Extract the [x, y] coordinate from the center of the cell holding the provided text.  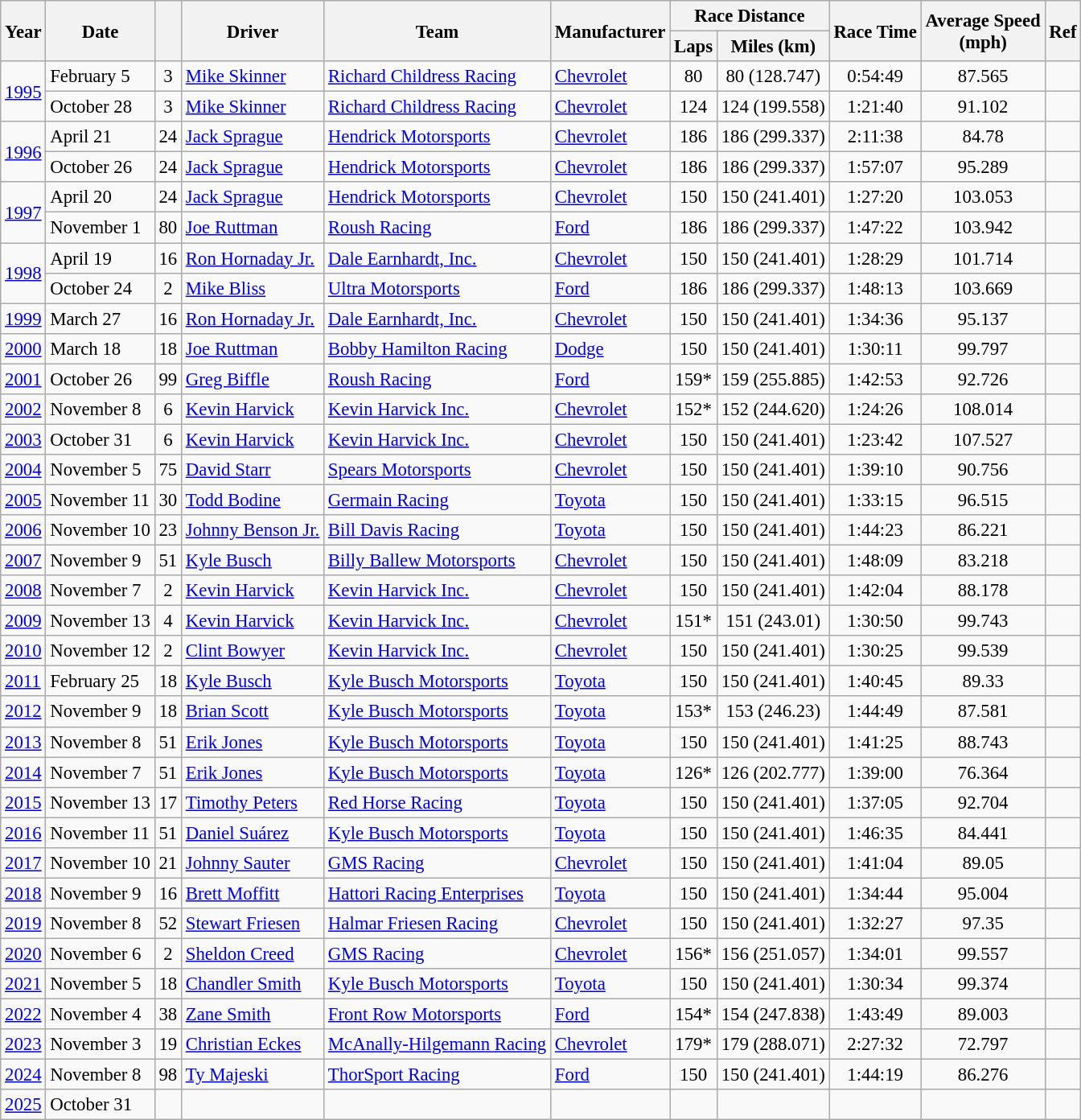
152 (244.620) [773, 410]
Clint Bowyer [253, 651]
96.515 [983, 500]
1:30:50 [875, 621]
April 19 [100, 258]
0:54:49 [875, 76]
95.137 [983, 319]
2003 [23, 439]
84.441 [983, 833]
Front Row Motorsports [438, 1015]
84.78 [983, 137]
1:48:09 [875, 561]
Christian Eckes [253, 1044]
2018 [23, 893]
November 4 [100, 1015]
98 [167, 1075]
1:28:29 [875, 258]
2025 [23, 1105]
Brett Moffitt [253, 893]
126* [693, 772]
Zane Smith [253, 1015]
1996 [23, 151]
156* [693, 953]
2023 [23, 1044]
Laps [693, 47]
February 5 [100, 76]
Ty Majeski [253, 1075]
Johnny Benson Jr. [253, 530]
1:33:15 [875, 500]
Ultra Motorsports [438, 288]
179* [693, 1044]
2000 [23, 348]
2015 [23, 802]
1:41:04 [875, 863]
2001 [23, 379]
107.527 [983, 439]
Chandler Smith [253, 984]
1:44:49 [875, 712]
159* [693, 379]
153 (246.23) [773, 712]
Bill Davis Racing [438, 530]
Manufacturer [610, 31]
November 12 [100, 651]
99.557 [983, 953]
1997 [23, 212]
17 [167, 802]
86.276 [983, 1075]
83.218 [983, 561]
80 (128.747) [773, 76]
November 1 [100, 228]
154* [693, 1015]
124 [693, 107]
March 27 [100, 319]
88.178 [983, 591]
99.374 [983, 984]
95.004 [983, 893]
Bobby Hamilton Racing [438, 348]
2008 [23, 591]
Todd Bodine [253, 500]
Timothy Peters [253, 802]
Germain Racing [438, 500]
Spears Motorsports [438, 470]
101.714 [983, 258]
151 (243.01) [773, 621]
February 25 [100, 681]
159 (255.885) [773, 379]
David Starr [253, 470]
90.756 [983, 470]
November 3 [100, 1044]
23 [167, 530]
1:48:13 [875, 288]
2021 [23, 984]
1:44:23 [875, 530]
1:47:22 [875, 228]
2016 [23, 833]
April 21 [100, 137]
2012 [23, 712]
Hattori Racing Enterprises [438, 893]
92.726 [983, 379]
1995 [23, 92]
30 [167, 500]
McAnally-Hilgemann Racing [438, 1044]
2010 [23, 651]
Billy Ballew Motorsports [438, 561]
Race Time [875, 31]
October 24 [100, 288]
1:37:05 [875, 802]
November 6 [100, 953]
1999 [23, 319]
99.539 [983, 651]
103.053 [983, 197]
Team [438, 31]
2022 [23, 1015]
1:27:20 [875, 197]
86.221 [983, 530]
151* [693, 621]
1:40:45 [875, 681]
Date [100, 31]
2004 [23, 470]
95.289 [983, 167]
2019 [23, 924]
April 20 [100, 197]
2006 [23, 530]
2:11:38 [875, 137]
1:30:25 [875, 651]
75 [167, 470]
2024 [23, 1075]
2017 [23, 863]
89.05 [983, 863]
1:46:35 [875, 833]
99 [167, 379]
89.33 [983, 681]
Daniel Suárez [253, 833]
108.014 [983, 410]
21 [167, 863]
2013 [23, 742]
2:27:32 [875, 1044]
Red Horse Racing [438, 802]
2009 [23, 621]
52 [167, 924]
Ref [1063, 31]
152* [693, 410]
1:42:53 [875, 379]
153* [693, 712]
1:41:25 [875, 742]
103.942 [983, 228]
2005 [23, 500]
1:44:19 [875, 1075]
1:39:10 [875, 470]
124 (199.558) [773, 107]
87.565 [983, 76]
97.35 [983, 924]
19 [167, 1044]
Halmar Friesen Racing [438, 924]
1:21:40 [875, 107]
Stewart Friesen [253, 924]
Mike Bliss [253, 288]
92.704 [983, 802]
1:39:00 [875, 772]
89.003 [983, 1015]
1:34:36 [875, 319]
1:32:27 [875, 924]
1:23:42 [875, 439]
ThorSport Racing [438, 1075]
1:42:04 [875, 591]
1:30:34 [875, 984]
1:30:11 [875, 348]
Johnny Sauter [253, 863]
2014 [23, 772]
Average Speed(mph) [983, 31]
2011 [23, 681]
76.364 [983, 772]
1:34:01 [875, 953]
126 (202.777) [773, 772]
2007 [23, 561]
1998 [23, 274]
1:43:49 [875, 1015]
91.102 [983, 107]
Race Distance [750, 16]
38 [167, 1015]
1:57:07 [875, 167]
Year [23, 31]
156 (251.057) [773, 953]
Miles (km) [773, 47]
Dodge [610, 348]
1:34:44 [875, 893]
154 (247.838) [773, 1015]
87.581 [983, 712]
October 28 [100, 107]
2002 [23, 410]
Brian Scott [253, 712]
Driver [253, 31]
March 18 [100, 348]
Sheldon Creed [253, 953]
99.797 [983, 348]
103.669 [983, 288]
4 [167, 621]
72.797 [983, 1044]
1:24:26 [875, 410]
Greg Biffle [253, 379]
99.743 [983, 621]
2020 [23, 953]
179 (288.071) [773, 1044]
88.743 [983, 742]
